For the text-containing cell, return its midpoint in [X, Y] coordinate format. 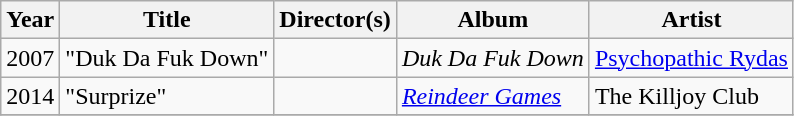
Year [30, 20]
Duk Da Fuk Down [492, 58]
Psychopathic Rydas [691, 58]
The Killjoy Club [691, 96]
2007 [30, 58]
2014 [30, 96]
Title [167, 20]
"Surprize" [167, 96]
Reindeer Games [492, 96]
"Duk Da Fuk Down" [167, 58]
Director(s) [336, 20]
Album [492, 20]
Artist [691, 20]
